Extract the (x, y) coordinate from the center of the cell holding the provided text.  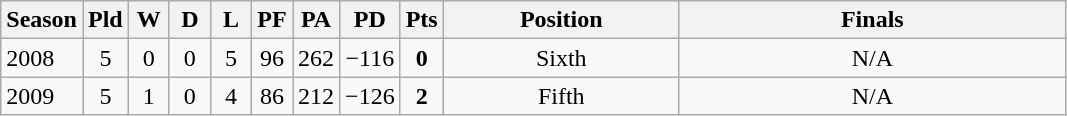
−126 (370, 96)
Fifth (561, 96)
4 (230, 96)
96 (272, 58)
262 (316, 58)
2009 (42, 96)
1 (148, 96)
Finals (872, 20)
Season (42, 20)
212 (316, 96)
−116 (370, 58)
PA (316, 20)
L (230, 20)
Position (561, 20)
W (148, 20)
Sixth (561, 58)
86 (272, 96)
Pld (105, 20)
Pts (422, 20)
PD (370, 20)
D (190, 20)
2 (422, 96)
2008 (42, 58)
PF (272, 20)
